Extract the (x, y) coordinate from the center of the cell holding the provided text.  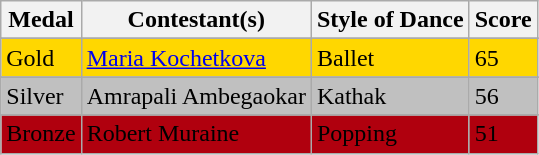
Score (503, 20)
Style of Dance (390, 20)
51 (503, 134)
Silver (41, 96)
Gold (41, 58)
Kathak (390, 96)
Bronze (41, 134)
Ballet (390, 58)
56 (503, 96)
Popping (390, 134)
Amrapali Ambegaokar (196, 96)
Robert Muraine (196, 134)
Contestant(s) (196, 20)
Medal (41, 20)
Maria Kochetkova (196, 58)
65 (503, 58)
